Detect which cell encompasses the target text, then output its (x, y) center coordinate. 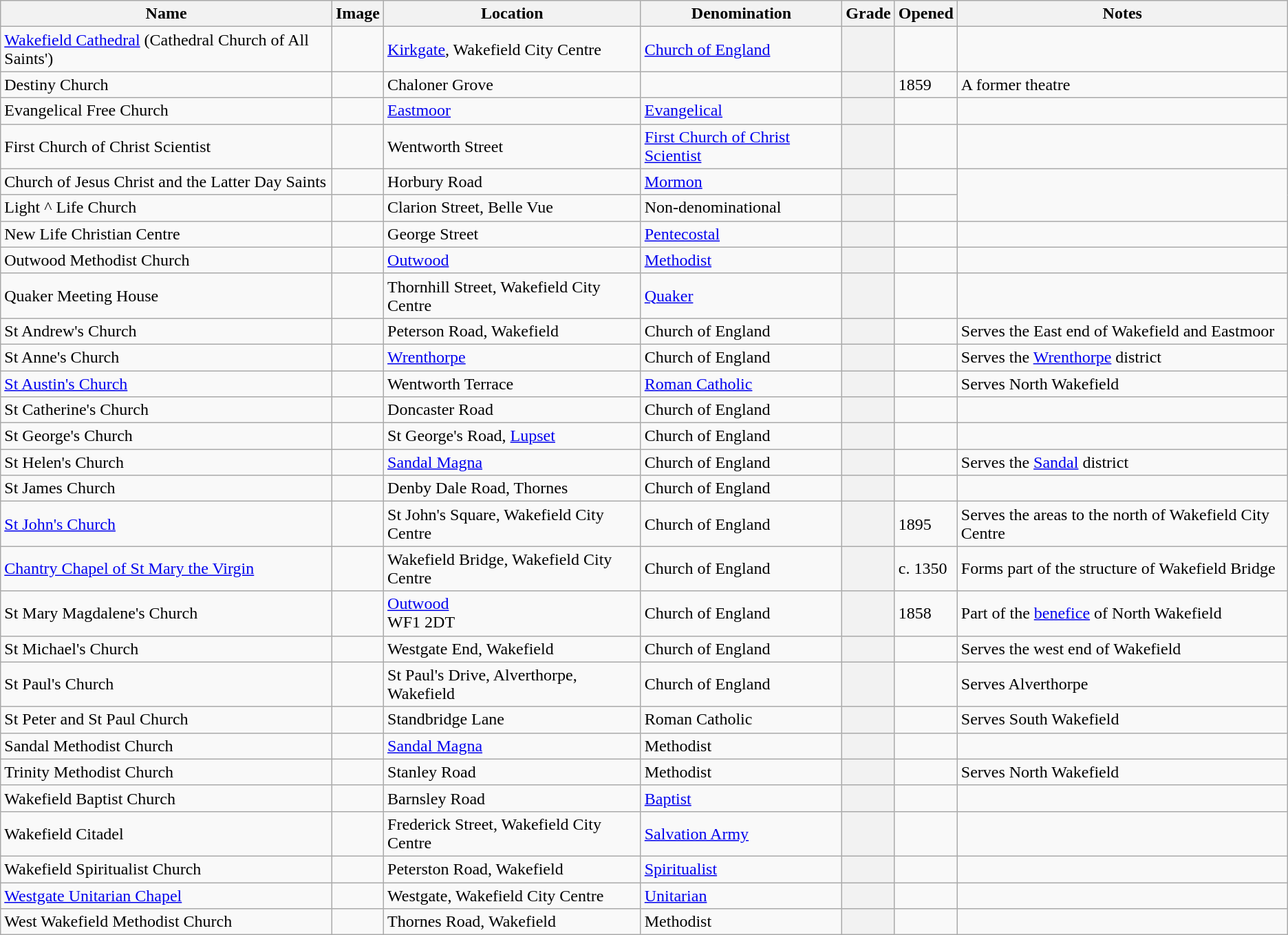
St George's Road, Lupset (513, 436)
Evangelical Free Church (167, 111)
Thornhill Street, Wakefield City Centre (513, 296)
Notes (1122, 14)
Wakefield Bridge, Wakefield City Centre (513, 568)
Baptist (742, 798)
Sandal Methodist Church (167, 746)
Part of the benefice of North Wakefield (1122, 614)
St Michael's Church (167, 649)
Evangelical (742, 111)
Name (167, 14)
Forms part of the structure of Wakefield Bridge (1122, 568)
New Life Christian Centre (167, 234)
St Andrew's Church (167, 331)
Wakefield Citadel (167, 834)
Denby Dale Road, Thornes (513, 488)
Frederick Street, Wakefield City Centre (513, 834)
Grade (868, 14)
Kirkgate, Wakefield City Centre (513, 50)
Serves the Sandal district (1122, 462)
1895 (926, 524)
Wentworth Terrace (513, 383)
Peterston Road, Wakefield (513, 869)
Eastmoor (513, 111)
Pentecostal (742, 234)
St Austin's Church (167, 383)
West Wakefield Methodist Church (167, 922)
Serves the East end of Wakefield and Eastmoor (1122, 331)
1859 (926, 85)
Westgate, Wakefield City Centre (513, 895)
Quaker (742, 296)
George Street (513, 234)
Wentworth Street (513, 146)
Image (358, 14)
A former theatre (1122, 85)
Barnsley Road (513, 798)
Non-denominational (742, 208)
Outwood Methodist Church (167, 260)
St Peter and St Paul Church (167, 720)
St John's Square, Wakefield City Centre (513, 524)
Westgate End, Wakefield (513, 649)
St Paul's Church (167, 684)
Denomination (742, 14)
Chantry Chapel of St Mary the Virgin (167, 568)
Church of Jesus Christ and the Latter Day Saints (167, 182)
Horbury Road (513, 182)
Location (513, 14)
St George's Church (167, 436)
Serves the areas to the north of Wakefield City Centre (1122, 524)
Trinity Methodist Church (167, 772)
Wrenthorpe (513, 357)
Serves Alverthorpe (1122, 684)
Outwood (513, 260)
St James Church (167, 488)
Westgate Unitarian Chapel (167, 895)
Standbridge Lane (513, 720)
Stanley Road (513, 772)
Serves the Wrenthorpe district (1122, 357)
c. 1350 (926, 568)
St Anne's Church (167, 357)
Thornes Road, Wakefield (513, 922)
Mormon (742, 182)
St Paul's Drive, Alverthorpe, Wakefield (513, 684)
St Mary Magdalene's Church (167, 614)
Light ^ Life Church (167, 208)
Opened (926, 14)
Wakefield Cathedral (Cathedral Church of All Saints') (167, 50)
Quaker Meeting House (167, 296)
Chaloner Grove (513, 85)
St Catherine's Church (167, 410)
St Helen's Church (167, 462)
St John's Church (167, 524)
1858 (926, 614)
Wakefield Spiritualist Church (167, 869)
OutwoodWF1 2DT (513, 614)
Unitarian (742, 895)
Salvation Army (742, 834)
Serves the west end of Wakefield (1122, 649)
Peterson Road, Wakefield (513, 331)
Wakefield Baptist Church (167, 798)
Spiritualist (742, 869)
Destiny Church (167, 85)
Clarion Street, Belle Vue (513, 208)
Doncaster Road (513, 410)
Serves South Wakefield (1122, 720)
